Scan for the cell matching the given text and deliver its (x, y) coordinate at center. 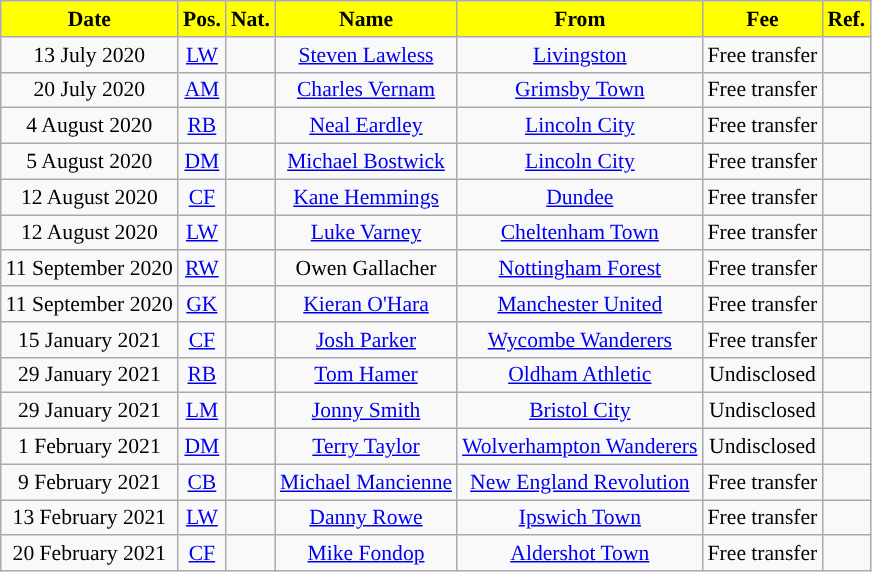
13 February 2021 (90, 518)
1 February 2021 (90, 447)
Charles Vernam (366, 90)
Danny Rowe (366, 518)
13 July 2020 (90, 55)
Livingston (580, 55)
Jonny Smith (366, 411)
9 February 2021 (90, 482)
Nottingham Forest (580, 269)
Bristol City (580, 411)
Terry Taylor (366, 447)
LM (202, 411)
CB (202, 482)
Mike Fondop (366, 554)
5 August 2020 (90, 162)
Owen Gallacher (366, 269)
Grimsby Town (580, 90)
Neal Eardley (366, 126)
Josh Parker (366, 340)
Kane Hemmings (366, 197)
Oldham Athletic (580, 375)
15 January 2021 (90, 340)
Ipswich Town (580, 518)
Michael Mancienne (366, 482)
Wolverhampton Wanderers (580, 447)
Steven Lawless (366, 55)
AM (202, 90)
4 August 2020 (90, 126)
Luke Varney (366, 233)
Pos. (202, 19)
Dundee (580, 197)
GK (202, 304)
Kieran O'Hara (366, 304)
Fee (763, 19)
Date (90, 19)
Ref. (846, 19)
Nat. (250, 19)
Manchester United (580, 304)
Wycombe Wanderers (580, 340)
20 July 2020 (90, 90)
Cheltenham Town (580, 233)
Aldershot Town (580, 554)
Tom Hamer (366, 375)
From (580, 19)
RW (202, 269)
20 February 2021 (90, 554)
Michael Bostwick (366, 162)
Name (366, 19)
New England Revolution (580, 482)
